Capture the cell that displays the provided text and extract its [X, Y] central coordinate. 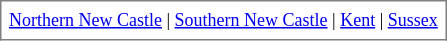
Northern New Castle | Southern New Castle | Kent | Sussex [224, 20]
